Scan for the cell matching the given text and deliver its [X, Y] coordinate at center. 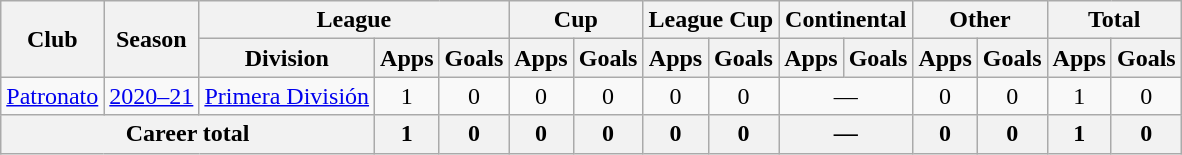
Club [52, 39]
Total [1114, 20]
Division [287, 58]
Primera División [287, 96]
League [354, 20]
2020–21 [152, 96]
Cup [576, 20]
League Cup [711, 20]
Continental [846, 20]
Career total [188, 134]
Season [152, 39]
Other [980, 20]
Patronato [52, 96]
